Return the [x, y] coordinate for the center point of the cell that contains the specified text.  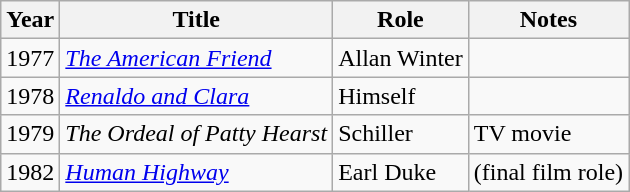
1979 [30, 134]
Renaldo and Clara [196, 96]
Role [401, 20]
Schiller [401, 134]
1978 [30, 96]
1977 [30, 58]
Year [30, 20]
TV movie [548, 134]
(final film role) [548, 172]
1982 [30, 172]
Human Highway [196, 172]
Allan Winter [401, 58]
Notes [548, 20]
Earl Duke [401, 172]
Title [196, 20]
The Ordeal of Patty Hearst [196, 134]
Himself [401, 96]
The American Friend [196, 58]
